Find where the given text appears and provide that cell's center as [x, y] coordinate. 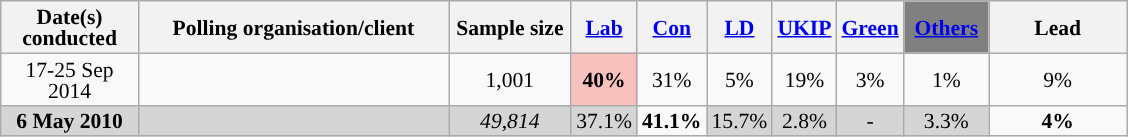
Con [672, 27]
1% [946, 79]
Green [870, 27]
41.1% [672, 120]
Others [946, 27]
UKIP [804, 27]
- [870, 120]
15.7% [739, 120]
Lab [604, 27]
6 May 2010 [70, 120]
3% [870, 79]
LD [739, 27]
3.3% [946, 120]
9% [1058, 79]
Polling organisation/client [293, 27]
2.8% [804, 120]
31% [672, 79]
Sample size [510, 27]
17-25 Sep 2014 [70, 79]
Date(s)conducted [70, 27]
4% [1058, 120]
49,814 [510, 120]
19% [804, 79]
40% [604, 79]
Lead [1058, 27]
37.1% [604, 120]
5% [739, 79]
1,001 [510, 79]
